Determine the [x, y] coordinate at the center of the cell enclosing the given text.  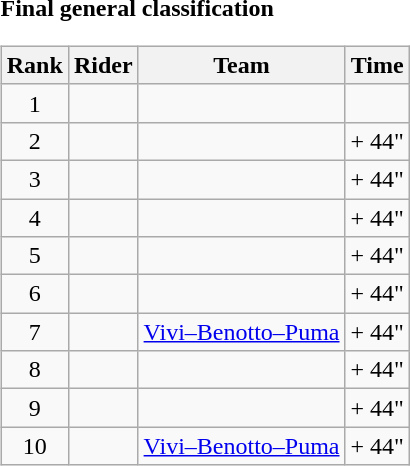
5 [34, 256]
Rider [103, 65]
10 [34, 446]
Rank [34, 65]
9 [34, 408]
4 [34, 217]
Team [242, 65]
2 [34, 141]
3 [34, 179]
1 [34, 103]
8 [34, 370]
7 [34, 332]
Time [377, 65]
6 [34, 294]
